Locate the cell with the specified text and output its (X, Y) center coordinate. 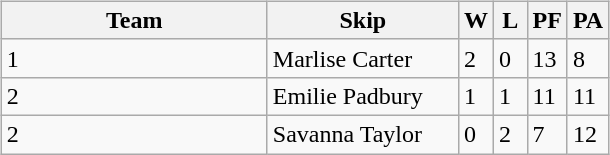
8 (588, 58)
PA (588, 20)
L (510, 20)
7 (547, 134)
Savanna Taylor (362, 134)
Emilie Padbury (362, 96)
Marlise Carter (362, 58)
W (476, 20)
Skip (362, 20)
13 (547, 58)
12 (588, 134)
Team (134, 20)
PF (547, 20)
